Detect which cell encompasses the target text, then output its [X, Y] center coordinate. 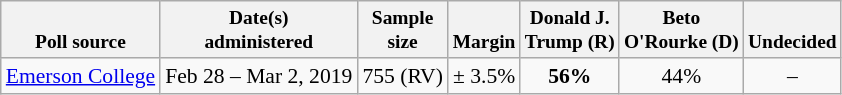
Samplesize [402, 30]
Feb 28 – Mar 2, 2019 [258, 76]
BetoO'Rourke (D) [681, 30]
Emerson College [80, 76]
Undecided [792, 30]
Margin [484, 30]
– [792, 76]
755 (RV) [402, 76]
56% [570, 76]
Donald J.Trump (R) [570, 30]
Date(s)administered [258, 30]
44% [681, 76]
Poll source [80, 30]
± 3.5% [484, 76]
